Locate the cell with the specified text and output its (X, Y) center coordinate. 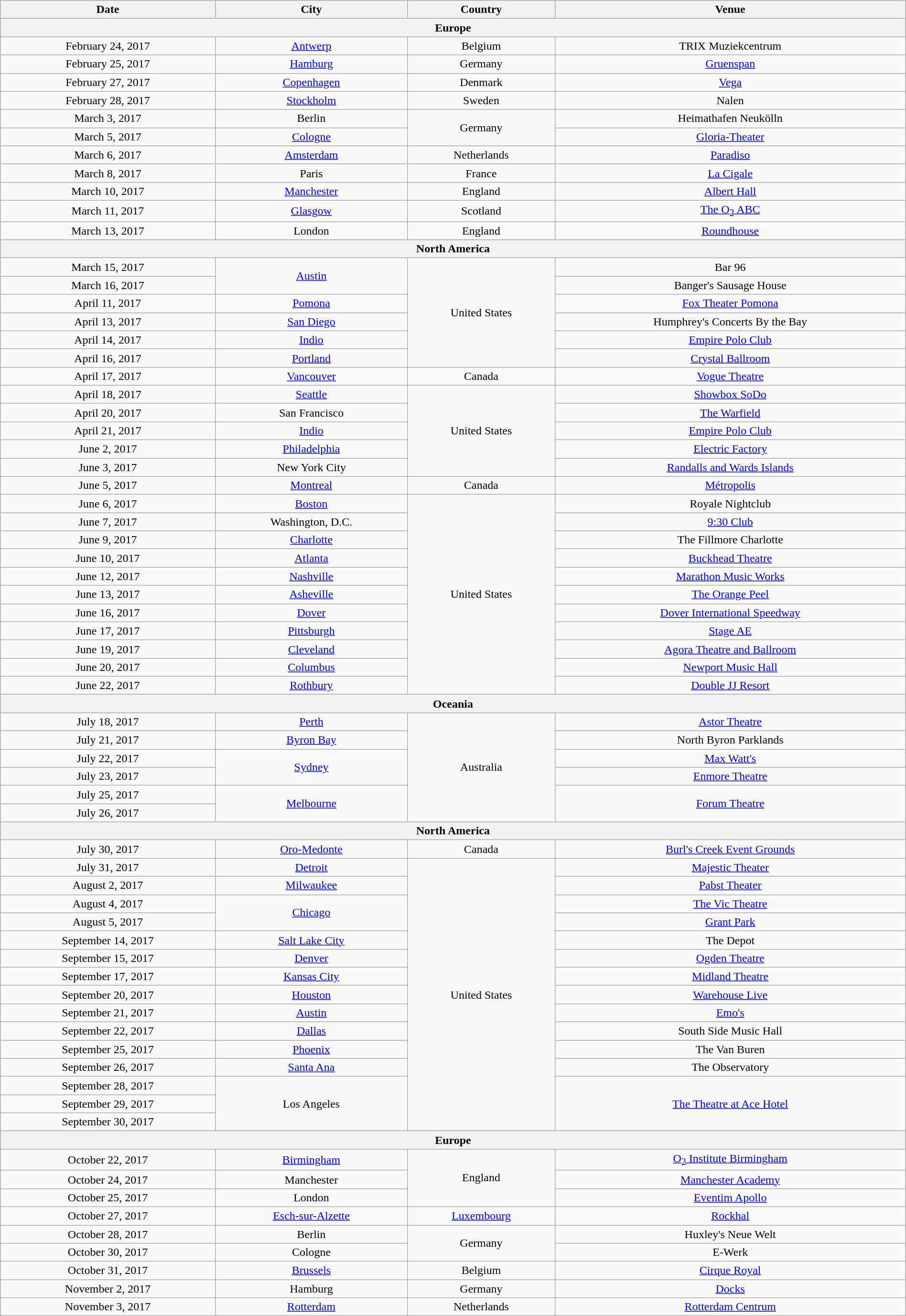
9:30 Club (730, 522)
Rotterdam Centrum (730, 1307)
April 14, 2017 (108, 340)
Antwerp (312, 46)
July 22, 2017 (108, 758)
Houston (312, 994)
Warehouse Live (730, 994)
Astor Theatre (730, 722)
The Warfield (730, 412)
Pittsburgh (312, 631)
Cirque Royal (730, 1271)
September 30, 2017 (108, 1122)
Paradiso (730, 155)
Rothbury (312, 685)
June 20, 2017 (108, 667)
Seattle (312, 394)
June 6, 2017 (108, 504)
Eventim Apollo (730, 1197)
Phoenix (312, 1049)
South Side Music Hall (730, 1031)
July 26, 2017 (108, 813)
October 27, 2017 (108, 1216)
Pomona (312, 303)
Nashville (312, 576)
TRIX Muziekcentrum (730, 46)
March 13, 2017 (108, 231)
The Fillmore Charlotte (730, 540)
April 21, 2017 (108, 431)
June 7, 2017 (108, 522)
Banger's Sausage House (730, 285)
Marathon Music Works (730, 576)
Luxembourg (481, 1216)
Albert Hall (730, 191)
Portland (312, 358)
March 3, 2017 (108, 119)
October 24, 2017 (108, 1179)
Rotterdam (312, 1307)
June 16, 2017 (108, 613)
The Observatory (730, 1068)
June 5, 2017 (108, 485)
Philadelphia (312, 449)
Amsterdam (312, 155)
October 22, 2017 (108, 1160)
City (312, 10)
September 15, 2017 (108, 958)
October 31, 2017 (108, 1271)
April 17, 2017 (108, 376)
August 2, 2017 (108, 885)
Emo's (730, 1013)
June 19, 2017 (108, 649)
Washington, D.C. (312, 522)
E-Werk (730, 1252)
Gruenspan (730, 64)
Glasgow (312, 211)
Huxley's Neue Welt (730, 1234)
April 18, 2017 (108, 394)
Crystal Ballroom (730, 358)
July 31, 2017 (108, 867)
March 8, 2017 (108, 173)
Salt Lake City (312, 940)
Sydney (312, 767)
Los Angeles (312, 1104)
Stage AE (730, 631)
August 5, 2017 (108, 922)
Midland Theatre (730, 976)
September 17, 2017 (108, 976)
La Cigale (730, 173)
Manchester Academy (730, 1179)
March 5, 2017 (108, 137)
June 3, 2017 (108, 467)
Paris (312, 173)
Royale Nightclub (730, 504)
September 21, 2017 (108, 1013)
Atlanta (312, 558)
Santa Ana (312, 1068)
Oceania (453, 703)
Heimathafen Neukölln (730, 119)
Country (481, 10)
April 16, 2017 (108, 358)
Chicago (312, 913)
Dallas (312, 1031)
June 12, 2017 (108, 576)
June 2, 2017 (108, 449)
November 2, 2017 (108, 1289)
Detroit (312, 867)
July 18, 2017 (108, 722)
Columbus (312, 667)
Oro-Medonte (312, 849)
Rockhal (730, 1216)
September 14, 2017 (108, 940)
June 22, 2017 (108, 685)
March 6, 2017 (108, 155)
Pabst Theater (730, 885)
Grant Park (730, 922)
Charlotte (312, 540)
The O2 ABC (730, 211)
North Byron Parklands (730, 740)
Birmingham (312, 1160)
Gloria-Theater (730, 137)
February 27, 2017 (108, 82)
Dover International Speedway (730, 613)
Docks (730, 1289)
Max Watt's (730, 758)
Date (108, 10)
Forum Theatre (730, 804)
Scotland (481, 211)
Double JJ Resort (730, 685)
The Vic Theatre (730, 904)
June 9, 2017 (108, 540)
July 30, 2017 (108, 849)
March 10, 2017 (108, 191)
September 26, 2017 (108, 1068)
September 28, 2017 (108, 1086)
Montreal (312, 485)
Denmark (481, 82)
March 15, 2017 (108, 267)
February 24, 2017 (108, 46)
Kansas City (312, 976)
February 28, 2017 (108, 100)
September 29, 2017 (108, 1104)
Copenhagen (312, 82)
Perth (312, 722)
June 10, 2017 (108, 558)
October 28, 2017 (108, 1234)
Vogue Theatre (730, 376)
June 17, 2017 (108, 631)
February 25, 2017 (108, 64)
June 13, 2017 (108, 594)
September 25, 2017 (108, 1049)
August 4, 2017 (108, 904)
Boston (312, 504)
September 22, 2017 (108, 1031)
Bar 96 (730, 267)
November 3, 2017 (108, 1307)
Roundhouse (730, 231)
Electric Factory (730, 449)
Agora Theatre and Ballroom (730, 649)
Fox Theater Pomona (730, 303)
San Francisco (312, 412)
Esch-sur-Alzette (312, 1216)
Métropolis (730, 485)
Showbox SoDo (730, 394)
Nalen (730, 100)
Denver (312, 958)
France (481, 173)
New York City (312, 467)
Melbourne (312, 804)
Sweden (481, 100)
The Van Buren (730, 1049)
Dover (312, 613)
San Diego (312, 322)
October 25, 2017 (108, 1197)
April 11, 2017 (108, 303)
The Orange Peel (730, 594)
July 23, 2017 (108, 777)
The Theatre at Ace Hotel (730, 1104)
Asheville (312, 594)
Vega (730, 82)
Enmore Theatre (730, 777)
March 16, 2017 (108, 285)
April 13, 2017 (108, 322)
The Depot (730, 940)
Milwaukee (312, 885)
Australia (481, 767)
Newport Music Hall (730, 667)
Stockholm (312, 100)
March 11, 2017 (108, 211)
Ogden Theatre (730, 958)
Randalls and Wards Islands (730, 467)
September 20, 2017 (108, 994)
Majestic Theater (730, 867)
July 21, 2017 (108, 740)
April 20, 2017 (108, 412)
Brussels (312, 1271)
Venue (730, 10)
O2 Institute Birmingham (730, 1160)
July 25, 2017 (108, 795)
Byron Bay (312, 740)
Vancouver (312, 376)
October 30, 2017 (108, 1252)
Cleveland (312, 649)
Buckhead Theatre (730, 558)
Burl's Creek Event Grounds (730, 849)
Humphrey's Concerts By the Bay (730, 322)
